Output the [X, Y] coordinate of the center of the cell containing the given text.  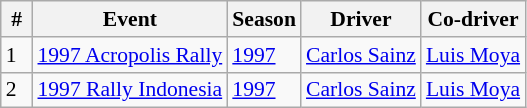
1997 Rally Indonesia [130, 90]
Co-driver [473, 19]
# [17, 19]
Event [130, 19]
2 [17, 90]
1997 Acropolis Rally [130, 55]
Season [264, 19]
1 [17, 55]
Driver [361, 19]
